Capture the cell that displays the provided text and extract its [x, y] central coordinate. 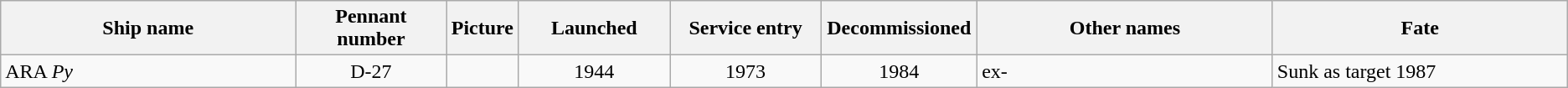
Launched [594, 28]
Pennant number [371, 28]
1973 [745, 71]
Picture [482, 28]
Ship name [148, 28]
Fate [1420, 28]
Service entry [745, 28]
ex- [1126, 71]
1944 [594, 71]
1984 [900, 71]
Decommissioned [900, 28]
Other names [1126, 28]
D-27 [371, 71]
Sunk as target 1987 [1420, 71]
ARA Py [148, 71]
